Pinpoint the cell where the given text exists, returning its [x, y] midpoint coordinate. 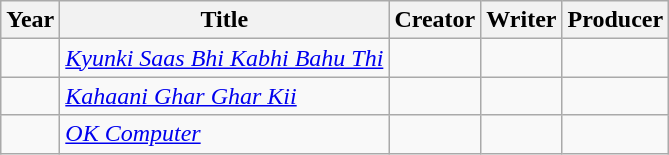
Kahaani Ghar Ghar Kii [224, 96]
Producer [616, 20]
Writer [522, 20]
Year [30, 20]
Title [224, 20]
Creator [435, 20]
OK Computer [224, 134]
Kyunki Saas Bhi Kabhi Bahu Thi [224, 58]
